Return (X, Y) of the center of cell containing provided text 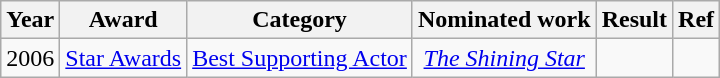
Category (300, 20)
Ref (696, 20)
Result (634, 20)
Award (124, 20)
Year (30, 20)
Nominated work (504, 20)
The Shining Star (504, 58)
Star Awards (124, 58)
Best Supporting Actor (300, 58)
2006 (30, 58)
